Search for the cell housing the specified text and yield its (X, Y) center coordinate. 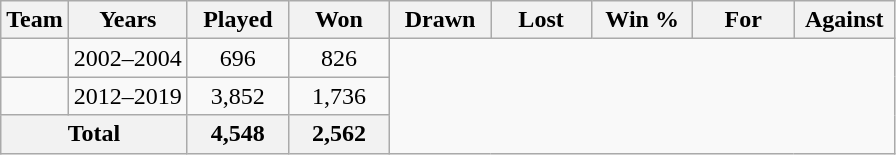
Team (35, 20)
3,852 (238, 96)
Lost (542, 20)
Win % (642, 20)
1,736 (338, 96)
826 (338, 58)
Drawn (440, 20)
Won (338, 20)
Against (844, 20)
696 (238, 58)
Total (94, 134)
2,562 (338, 134)
For (744, 20)
Played (238, 20)
4,548 (238, 134)
2002–2004 (128, 58)
2012–2019 (128, 96)
Years (128, 20)
